For the text-containing cell, return its midpoint in [X, Y] coordinate format. 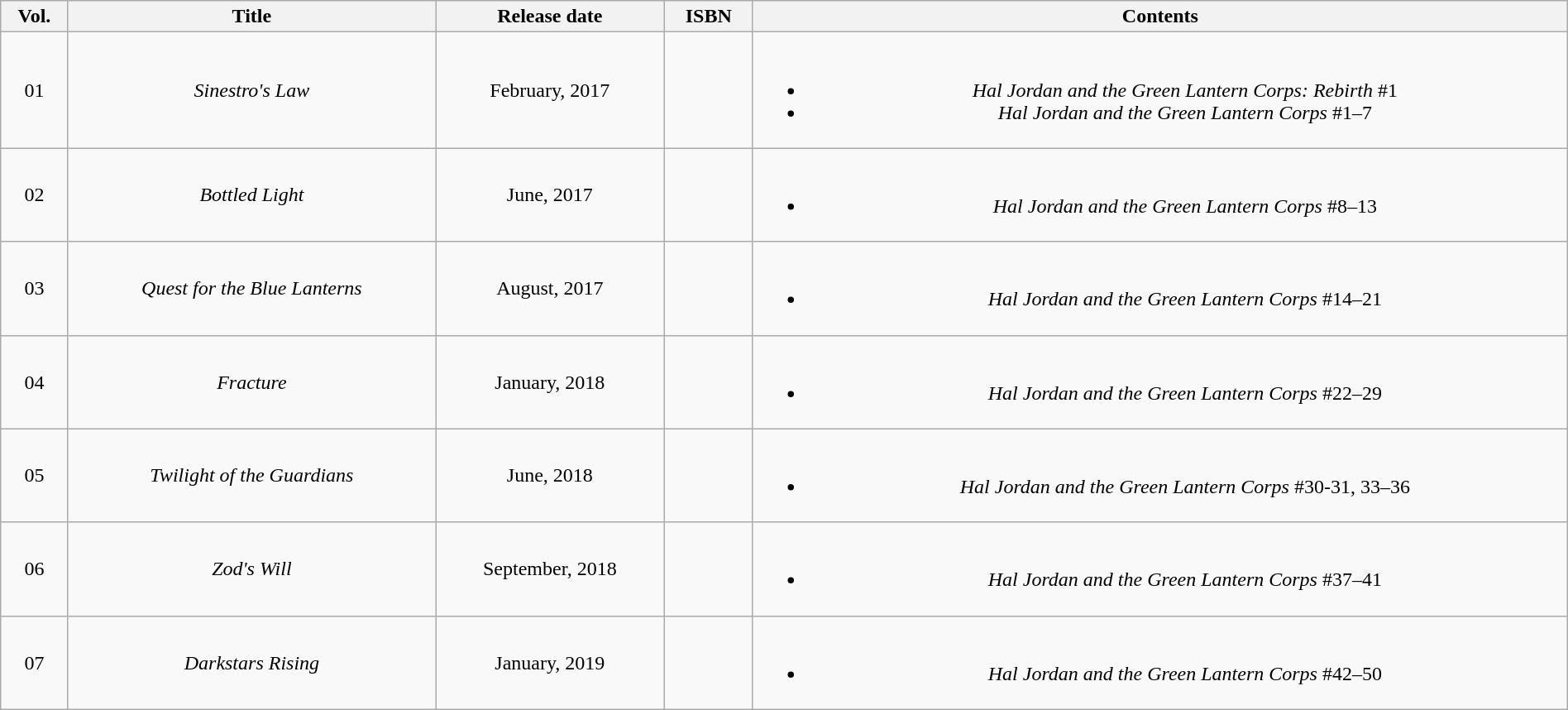
Contents [1159, 17]
June, 2017 [550, 195]
Hal Jordan and the Green Lantern Corps #8–13 [1159, 195]
Hal Jordan and the Green Lantern Corps #42–50 [1159, 662]
ISBN [708, 17]
01 [35, 90]
September, 2018 [550, 569]
January, 2018 [550, 382]
June, 2018 [550, 475]
04 [35, 382]
Twilight of the Guardians [251, 475]
Darkstars Rising [251, 662]
Title [251, 17]
Zod's Will [251, 569]
Release date [550, 17]
Hal Jordan and the Green Lantern Corps: Rebirth #1Hal Jordan and the Green Lantern Corps #1–7 [1159, 90]
August, 2017 [550, 288]
05 [35, 475]
Bottled Light [251, 195]
07 [35, 662]
Hal Jordan and the Green Lantern Corps #37–41 [1159, 569]
January, 2019 [550, 662]
06 [35, 569]
Hal Jordan and the Green Lantern Corps #30-31, 33–36 [1159, 475]
Hal Jordan and the Green Lantern Corps #14–21 [1159, 288]
03 [35, 288]
Vol. [35, 17]
02 [35, 195]
February, 2017 [550, 90]
Fracture [251, 382]
Quest for the Blue Lanterns [251, 288]
Hal Jordan and the Green Lantern Corps #22–29 [1159, 382]
Sinestro's Law [251, 90]
